Identify which cell holds the provided text, then report its (X, Y) central coordinate. 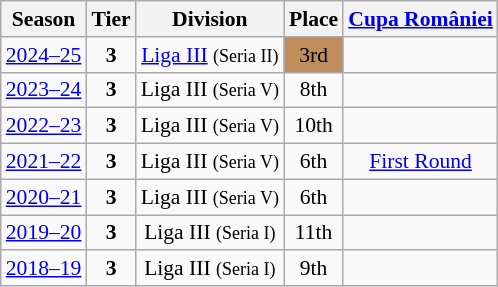
11th (314, 233)
Place (314, 19)
Liga III (Seria II) (210, 55)
2021–22 (44, 162)
Tier (110, 19)
10th (314, 126)
3rd (314, 55)
Division (210, 19)
2023–24 (44, 90)
9th (314, 269)
Cupa României (420, 19)
2019–20 (44, 233)
8th (314, 90)
2024–25 (44, 55)
2020–21 (44, 197)
2018–19 (44, 269)
First Round (420, 162)
Season (44, 19)
2022–23 (44, 126)
